Locate the cell with the specified text and output its [X, Y] center coordinate. 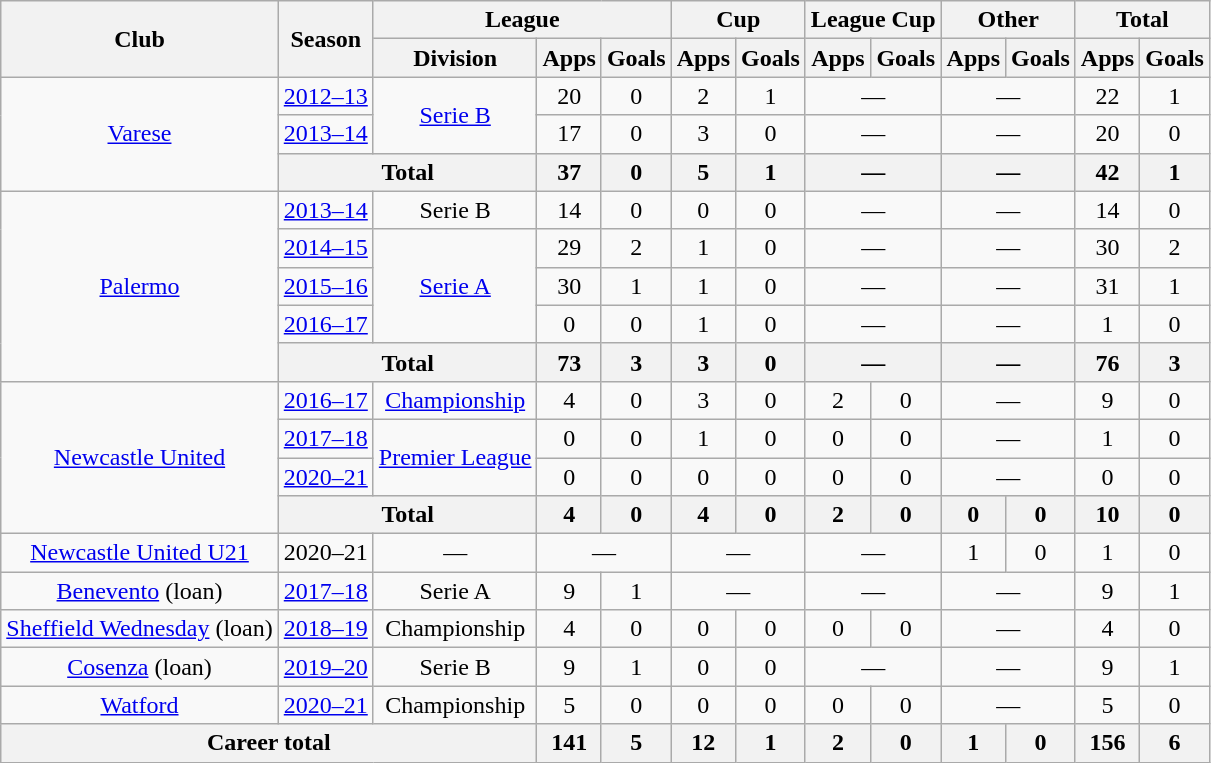
12 [703, 743]
Palermo [140, 286]
Newcastle United [140, 457]
6 [1175, 743]
76 [1107, 362]
17 [569, 134]
Other [1008, 20]
73 [569, 362]
2015–16 [326, 286]
2014–15 [326, 248]
Varese [140, 134]
141 [569, 743]
Season [326, 39]
22 [1107, 96]
Club [140, 39]
League Cup [873, 20]
Sheffield Wednesday (loan) [140, 629]
37 [569, 172]
29 [569, 248]
Newcastle United U21 [140, 553]
2012–13 [326, 96]
Watford [140, 705]
2019–20 [326, 667]
Division [455, 58]
156 [1107, 743]
42 [1107, 172]
10 [1107, 515]
League [522, 20]
31 [1107, 286]
Premier League [455, 457]
Career total [269, 743]
Cup [738, 20]
2018–19 [326, 629]
Benevento (loan) [140, 591]
Cosenza (loan) [140, 667]
